Detect which cell encompasses the target text, then output its (x, y) center coordinate. 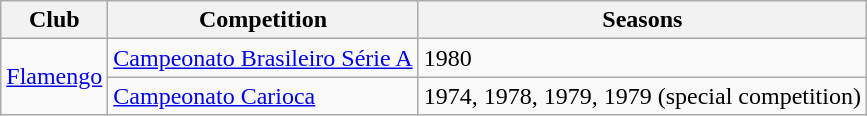
1974, 1978, 1979, 1979 (special competition) (642, 96)
Club (54, 20)
Flamengo (54, 77)
Campeonato Brasileiro Série A (263, 58)
1980 (642, 58)
Competition (263, 20)
Seasons (642, 20)
Campeonato Carioca (263, 96)
